Identify which cell holds the provided text, then report its (X, Y) central coordinate. 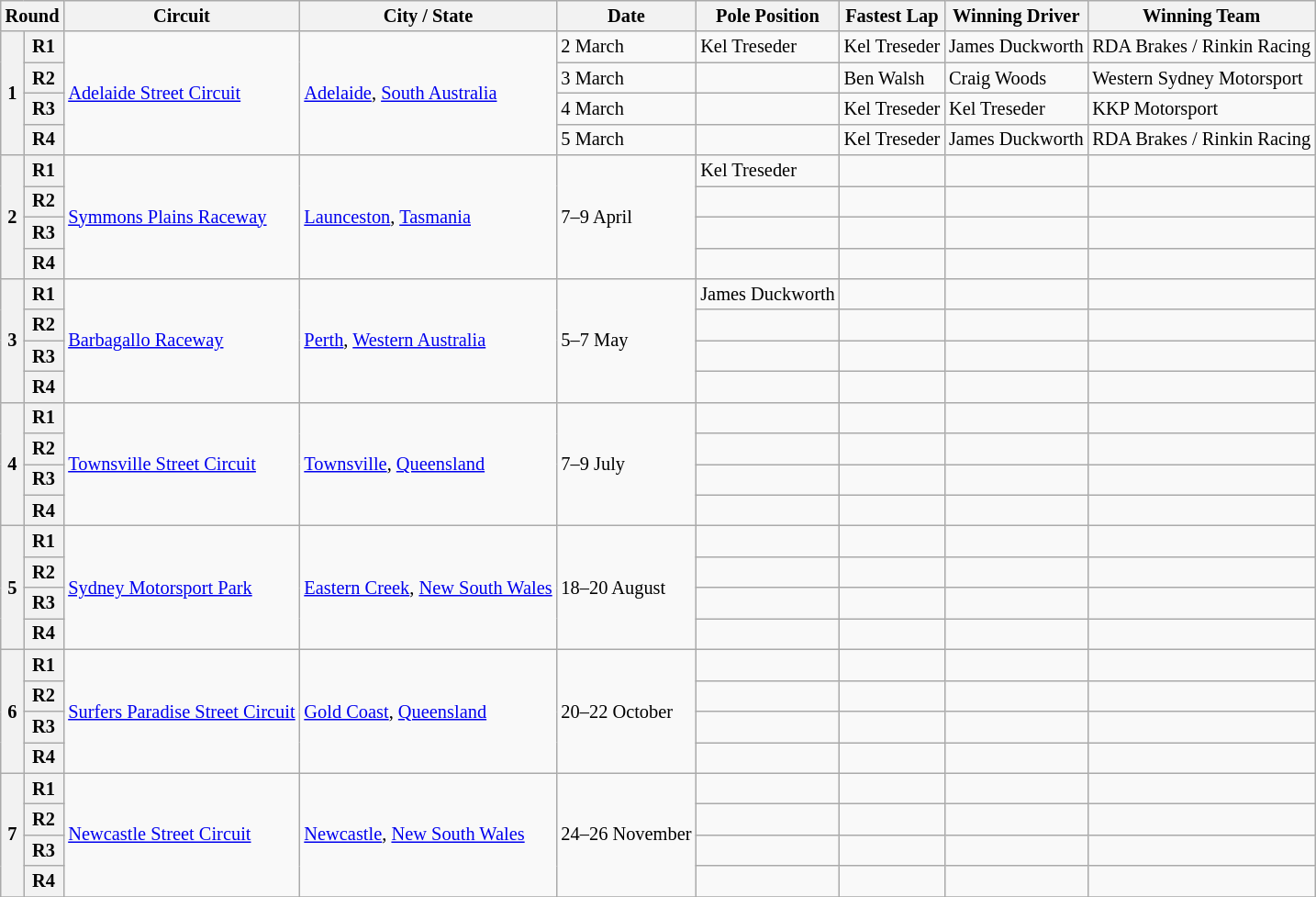
KKP Motorsport (1201, 108)
Surfers Paradise Street Circuit (182, 711)
6 (13, 711)
5–7 May (627, 340)
18–20 August (627, 588)
Round (33, 16)
2 (13, 217)
Symmons Plains Raceway (182, 217)
4 March (627, 108)
Winning Team (1201, 16)
Ben Walsh (892, 78)
Western Sydney Motorsport (1201, 78)
7–9 July (627, 465)
3 (13, 340)
Townsville, Queensland (428, 465)
Gold Coast, Queensland (428, 711)
2 March (627, 47)
7 (13, 835)
Adelaide, South Australia (428, 94)
3 March (627, 78)
7–9 April (627, 217)
Barbagallo Raceway (182, 340)
Craig Woods (1016, 78)
20–22 October (627, 711)
Launceston, Tasmania (428, 217)
Newcastle Street Circuit (182, 835)
24–26 November (627, 835)
Newcastle, New South Wales (428, 835)
Townsville Street Circuit (182, 465)
Perth, Western Australia (428, 340)
Winning Driver (1016, 16)
5 March (627, 140)
City / State (428, 16)
Eastern Creek, New South Wales (428, 588)
Fastest Lap (892, 16)
Adelaide Street Circuit (182, 94)
5 (13, 588)
Sydney Motorsport Park (182, 588)
1 (13, 94)
4 (13, 465)
Date (627, 16)
Circuit (182, 16)
Pole Position (767, 16)
